Pinpoint the cell where the given text exists, returning its (X, Y) midpoint coordinate. 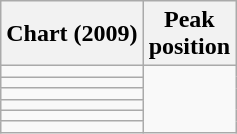
Peakposition (189, 34)
Chart (2009) (72, 34)
